Pinpoint the cell where the given text exists, returning its [x, y] midpoint coordinate. 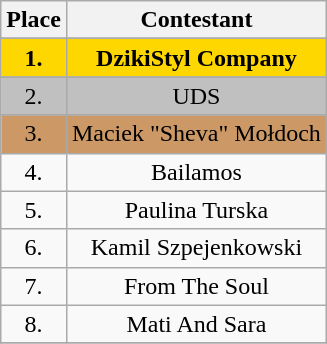
From The Soul [196, 286]
Paulina Turska [196, 210]
1. [34, 58]
6. [34, 248]
Contestant [196, 20]
Kamil Szpejenkowski [196, 248]
8. [34, 324]
Maciek "Sheva" Mołdoch [196, 134]
5. [34, 210]
DzikiStyl Company [196, 58]
2. [34, 96]
Mati And Sara [196, 324]
3. [34, 134]
4. [34, 172]
7. [34, 286]
Place [34, 20]
UDS [196, 96]
Bailamos [196, 172]
